Capture the cell that displays the provided text and extract its [x, y] central coordinate. 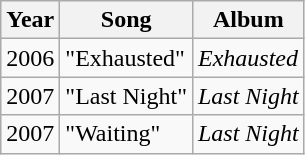
"Last Night" [126, 96]
Exhausted [248, 58]
2006 [30, 58]
Song [126, 20]
"Exhausted" [126, 58]
"Waiting" [126, 134]
Album [248, 20]
Year [30, 20]
